Detect which cell encompasses the target text, then output its (X, Y) center coordinate. 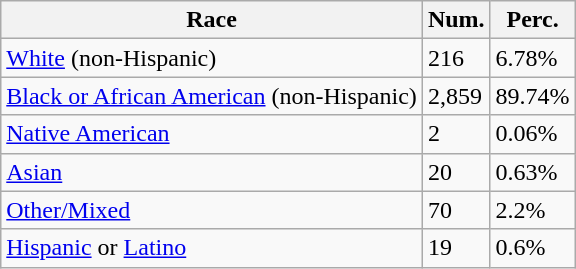
19 (456, 248)
Native American (212, 134)
2,859 (456, 96)
Asian (212, 172)
Race (212, 20)
Perc. (532, 20)
2.2% (532, 210)
Num. (456, 20)
6.78% (532, 58)
Other/Mixed (212, 210)
0.6% (532, 248)
216 (456, 58)
0.06% (532, 134)
Black or African American (non-Hispanic) (212, 96)
White (non-Hispanic) (212, 58)
20 (456, 172)
2 (456, 134)
70 (456, 210)
Hispanic or Latino (212, 248)
0.63% (532, 172)
89.74% (532, 96)
